Scan for the cell matching the given text and deliver its [x, y] coordinate at center. 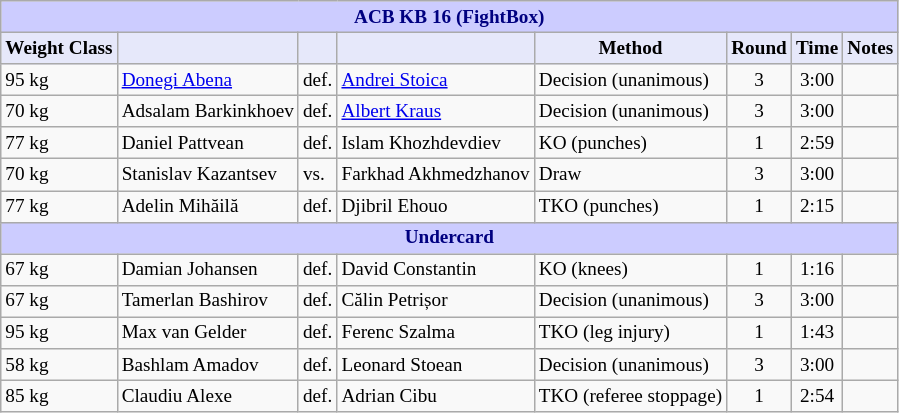
ACB KB 16 (FightBox) [450, 17]
Weight Class [59, 48]
Time [816, 48]
Ferenc Szalma [436, 333]
85 kg [59, 396]
Adelin Mihăilă [208, 206]
Max van Gelder [208, 333]
KO (punches) [630, 143]
2:54 [816, 396]
Adrian Cibu [436, 396]
Daniel Pattvean [208, 143]
Damian Johansen [208, 270]
KO (knees) [630, 270]
Andrei Stoica [436, 80]
Method [630, 48]
1:43 [816, 333]
1:16 [816, 270]
Tamerlan Bashirov [208, 301]
Stanislav Kazantsev [208, 175]
Draw [630, 175]
Adsalam Barkinkhoev [208, 111]
TKO (referee stoppage) [630, 396]
Round [760, 48]
TKO (punches) [630, 206]
Islam Khozhdevdiev [436, 143]
Claudiu Alexe [208, 396]
Donegi Abena [208, 80]
Farkhad Akhmedzhanov [436, 175]
Călin Petrișor [436, 301]
Djibril Ehouo [436, 206]
Undercard [450, 238]
Bashlam Amadov [208, 365]
vs. [317, 175]
2:59 [816, 143]
Leonard Stoean [436, 365]
David Constantin [436, 270]
Albert Kraus [436, 111]
Notes [870, 48]
TKO (leg injury) [630, 333]
2:15 [816, 206]
58 kg [59, 365]
